Extract the [x, y] coordinate from the center of the cell holding the provided text.  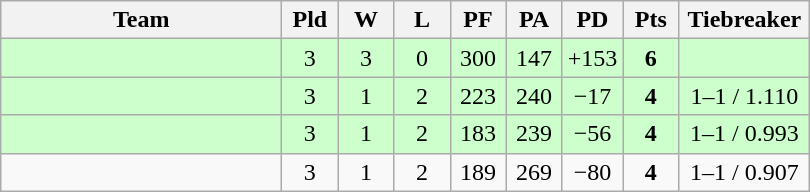
1–1 / 0.993 [744, 134]
300 [478, 58]
Tiebreaker [744, 20]
PD [592, 20]
Team [142, 20]
223 [478, 96]
1–1 / 1.110 [744, 96]
183 [478, 134]
−17 [592, 96]
240 [534, 96]
+153 [592, 58]
PA [534, 20]
239 [534, 134]
1–1 / 0.907 [744, 172]
−56 [592, 134]
189 [478, 172]
PF [478, 20]
0 [422, 58]
147 [534, 58]
Pts [651, 20]
W [366, 20]
269 [534, 172]
6 [651, 58]
Pld [310, 20]
−80 [592, 172]
L [422, 20]
